Search for the cell housing the specified text and yield its (x, y) center coordinate. 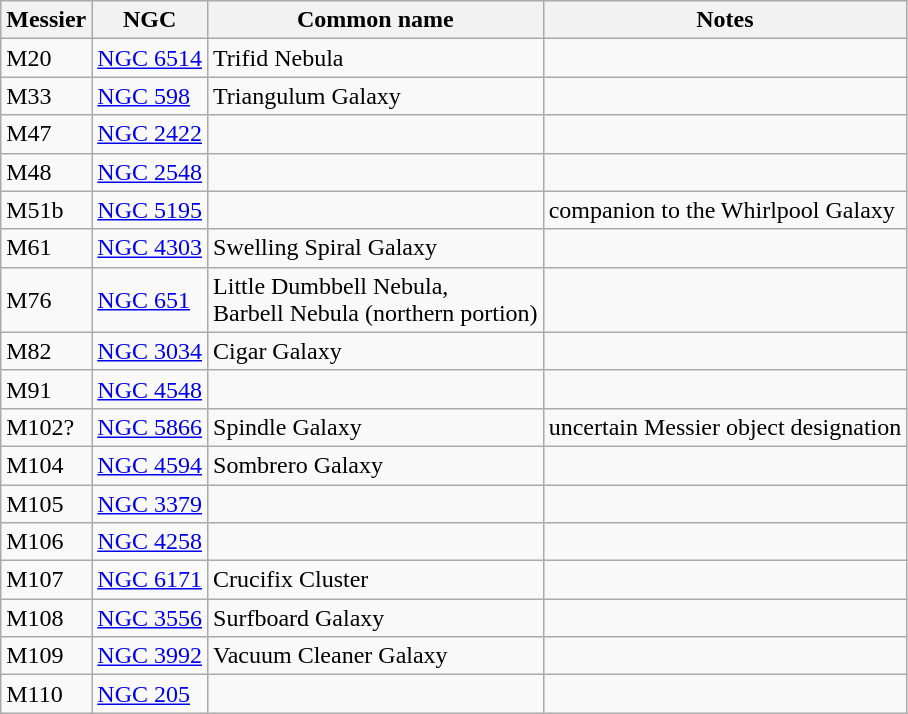
M109 (46, 656)
Crucifix Cluster (376, 580)
M104 (46, 465)
Triangulum Galaxy (376, 96)
M82 (46, 351)
companion to the Whirlpool Galaxy (725, 210)
Swelling Spiral Galaxy (376, 248)
M106 (46, 542)
Little Dumbbell Nebula, Barbell Nebula (northern portion) (376, 300)
NGC 4594 (150, 465)
Notes (725, 20)
M108 (46, 618)
NGC 6171 (150, 580)
M105 (46, 503)
NGC 4303 (150, 248)
uncertain Messier object designation (725, 427)
NGC 5866 (150, 427)
M61 (46, 248)
NGC 4258 (150, 542)
NGC 3034 (150, 351)
NGC 3379 (150, 503)
NGC 6514 (150, 58)
Vacuum Cleaner Galaxy (376, 656)
NGC 598 (150, 96)
M91 (46, 389)
Messier (46, 20)
NGC 3556 (150, 618)
NGC 3992 (150, 656)
Surfboard Galaxy (376, 618)
M110 (46, 694)
Cigar Galaxy (376, 351)
NGC 2548 (150, 172)
NGC 205 (150, 694)
M76 (46, 300)
M107 (46, 580)
M33 (46, 96)
NGC 5195 (150, 210)
M47 (46, 134)
Common name (376, 20)
Sombrero Galaxy (376, 465)
Trifid Nebula (376, 58)
NGC (150, 20)
NGC 4548 (150, 389)
M20 (46, 58)
M51b (46, 210)
M102? (46, 427)
NGC 651 (150, 300)
NGC 2422 (150, 134)
M48 (46, 172)
Spindle Galaxy (376, 427)
